Determine the [x, y] coordinate at the center of the cell enclosing the given text.  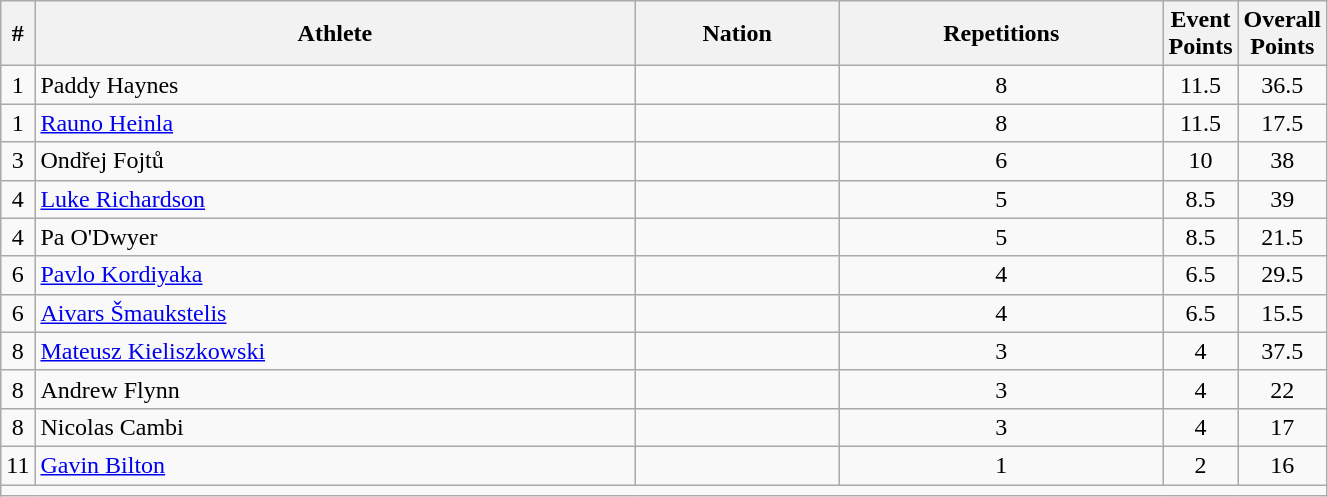
17 [1282, 427]
Pavlo Kordiyaka [335, 275]
Ondřej Fojtů [335, 161]
Athlete [335, 34]
38 [1282, 161]
37.5 [1282, 351]
21.5 [1282, 237]
Paddy Haynes [335, 85]
Mateusz Kieliszkowski [335, 351]
# [18, 34]
Andrew Flynn [335, 389]
Pa O'Dwyer [335, 237]
Overall Points [1282, 34]
36.5 [1282, 85]
Gavin Bilton [335, 465]
15.5 [1282, 313]
29.5 [1282, 275]
Event Points [1200, 34]
Aivars Šmaukstelis [335, 313]
22 [1282, 389]
39 [1282, 199]
2 [1200, 465]
10 [1200, 161]
11 [18, 465]
Rauno Heinla [335, 123]
16 [1282, 465]
Nicolas Cambi [335, 427]
Repetitions [1002, 34]
17.5 [1282, 123]
Nation [738, 34]
Luke Richardson [335, 199]
